Return the [x, y] coordinate for the center point of the cell that contains the specified text.  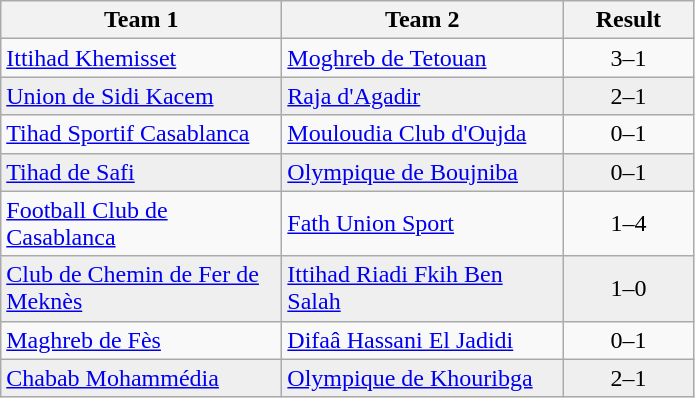
Team 1 [142, 20]
Team 2 [422, 20]
Result [628, 20]
1–4 [628, 224]
Ittihad Riadi Fkih Ben Salah [422, 288]
Difaâ Hassani El Jadidi [422, 340]
3–1 [628, 58]
Union de Sidi Kacem [142, 96]
Chabab Mohammédia [142, 378]
Moghreb de Tetouan [422, 58]
Olympique de Boujniba [422, 172]
Tihad Sportif Casablanca [142, 134]
Ittihad Khemisset [142, 58]
Maghreb de Fès [142, 340]
Mouloudia Club d'Oujda [422, 134]
1–0 [628, 288]
Raja d'Agadir [422, 96]
Fath Union Sport [422, 224]
Olympique de Khouribga [422, 378]
Football Club de Casablanca [142, 224]
Club de Chemin de Fer de Meknès [142, 288]
Tihad de Safi [142, 172]
